Return [x, y] of the center of cell containing provided text 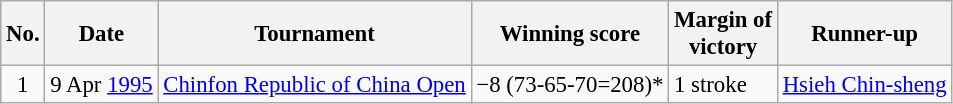
1 [23, 85]
Hsieh Chin-sheng [864, 85]
Tournament [314, 34]
Chinfon Republic of China Open [314, 85]
1 stroke [724, 85]
Winning score [570, 34]
Margin ofvictory [724, 34]
−8 (73-65-70=208)* [570, 85]
9 Apr 1995 [102, 85]
Runner-up [864, 34]
Date [102, 34]
No. [23, 34]
